Return (x, y) of the center of cell containing provided text 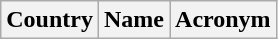
Country (50, 20)
Acronym (224, 20)
Name (134, 20)
